Pinpoint the cell where the given text exists, returning its (X, Y) midpoint coordinate. 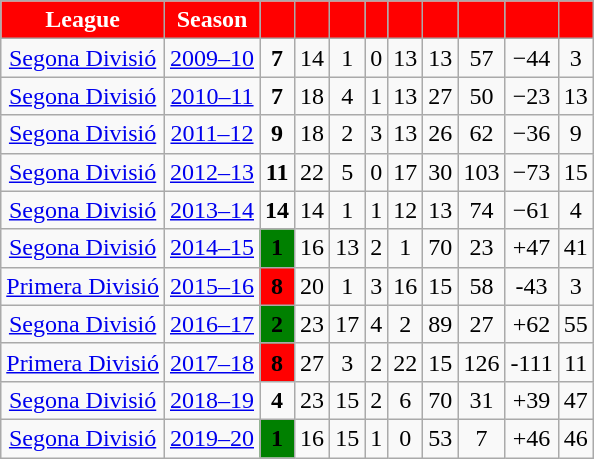
2013–14 (212, 210)
46 (576, 438)
30 (440, 172)
+62 (532, 324)
−36 (532, 134)
62 (482, 134)
6 (406, 400)
47 (576, 400)
2009–10 (212, 58)
-111 (532, 362)
2010–11 (212, 96)
41 (576, 248)
−61 (532, 210)
20 (312, 286)
+47 (532, 248)
2011–12 (212, 134)
2018–19 (212, 400)
89 (440, 324)
50 (482, 96)
57 (482, 58)
55 (576, 324)
58 (482, 286)
Season (212, 20)
+46 (532, 438)
12 (406, 210)
League (83, 20)
2015–16 (212, 286)
74 (482, 210)
103 (482, 172)
126 (482, 362)
-43 (532, 286)
31 (482, 400)
2019–20 (212, 438)
2012–13 (212, 172)
−44 (532, 58)
2017–18 (212, 362)
2016–17 (212, 324)
5 (348, 172)
2014–15 (212, 248)
−23 (532, 96)
−73 (532, 172)
+39 (532, 400)
26 (440, 134)
53 (440, 438)
